Provide the (x, y) coordinate of the cell's center where the given text is located.  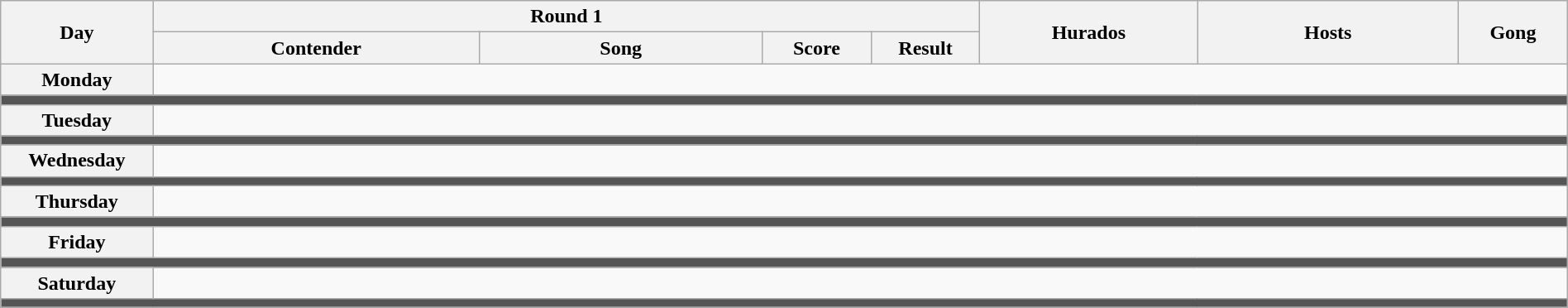
Song (621, 48)
Tuesday (77, 120)
Gong (1513, 32)
Monday (77, 79)
Friday (77, 242)
Hosts (1328, 32)
Saturday (77, 282)
Day (77, 32)
Score (817, 48)
Wednesday (77, 161)
Hurados (1088, 32)
Result (925, 48)
Thursday (77, 201)
Contender (316, 48)
Round 1 (566, 17)
